Extract the [X, Y] coordinate from the center of the cell holding the provided text.  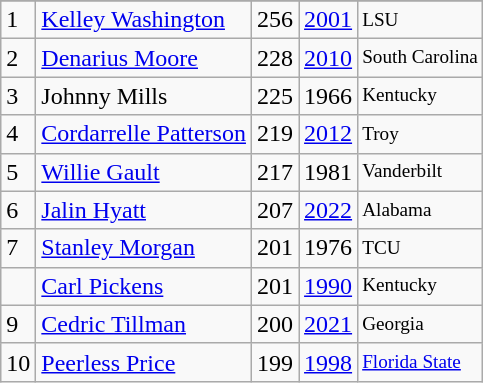
7 [18, 248]
Troy [420, 134]
Denarius Moore [144, 58]
Jalin Hyatt [144, 210]
1 [18, 20]
5 [18, 172]
1998 [328, 362]
217 [274, 172]
2021 [328, 324]
228 [274, 58]
9 [18, 324]
207 [274, 210]
1990 [328, 286]
Cedric Tillman [144, 324]
200 [274, 324]
Vanderbilt [420, 172]
LSU [420, 20]
Georgia [420, 324]
South Carolina [420, 58]
1966 [328, 96]
Florida State [420, 362]
2010 [328, 58]
4 [18, 134]
3 [18, 96]
219 [274, 134]
2022 [328, 210]
2 [18, 58]
Carl Pickens [144, 286]
Stanley Morgan [144, 248]
Willie Gault [144, 172]
199 [274, 362]
Alabama [420, 210]
TCU [420, 248]
256 [274, 20]
2012 [328, 134]
Johnny Mills [144, 96]
225 [274, 96]
Peerless Price [144, 362]
1976 [328, 248]
Cordarrelle Patterson [144, 134]
10 [18, 362]
1981 [328, 172]
Kelley Washington [144, 20]
6 [18, 210]
2001 [328, 20]
